Search for the cell housing the specified text and yield its (x, y) center coordinate. 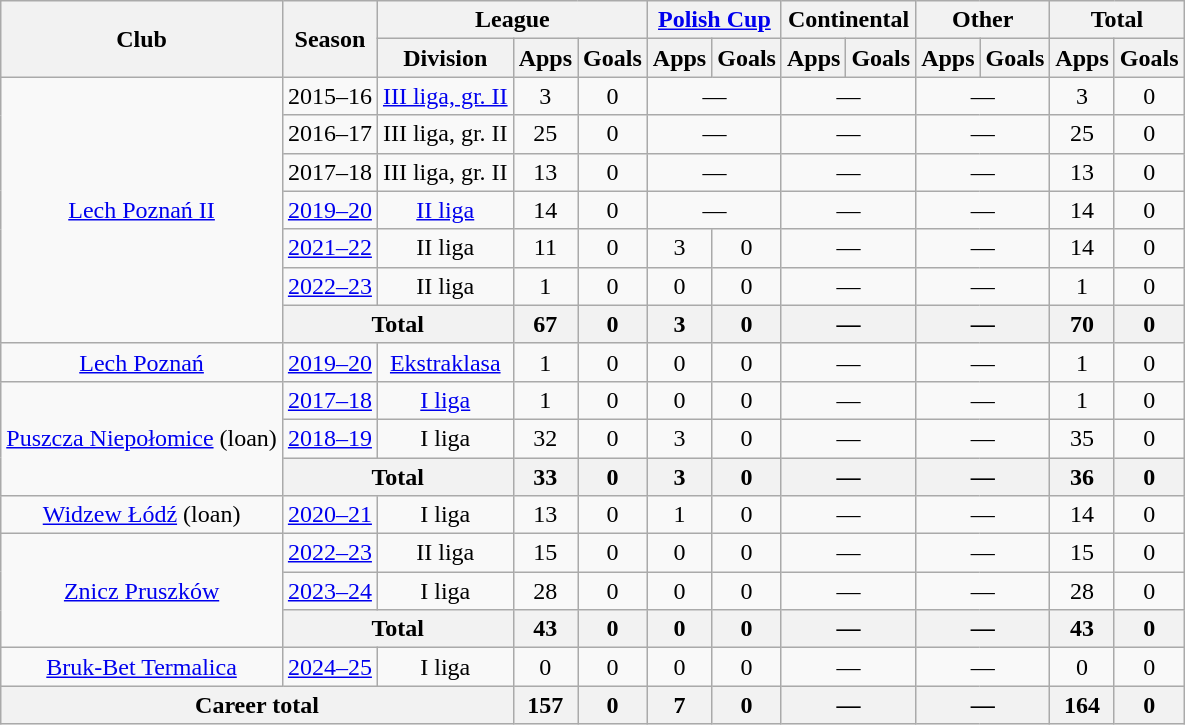
Znicz Pruszków (142, 591)
7 (679, 705)
Polish Cup (714, 20)
2015–16 (330, 96)
Continental (848, 20)
36 (1082, 477)
Season (330, 39)
35 (1082, 438)
2023–24 (330, 591)
Widzew Łódź (loan) (142, 515)
Other (983, 20)
Lech Poznań (142, 362)
Ekstraklasa (445, 362)
Club (142, 39)
2016–17 (330, 134)
33 (545, 477)
2020–21 (330, 515)
Lech Poznań II (142, 210)
Puszcza Niepołomice (loan) (142, 438)
Career total (257, 705)
Division (445, 58)
67 (545, 324)
164 (1082, 705)
11 (545, 248)
32 (545, 438)
157 (545, 705)
70 (1082, 324)
League (512, 20)
2021–22 (330, 248)
2024–25 (330, 667)
2018–19 (330, 438)
Bruk-Bet Termalica (142, 667)
